Find where the given text appears and provide that cell's center as (x, y) coordinate. 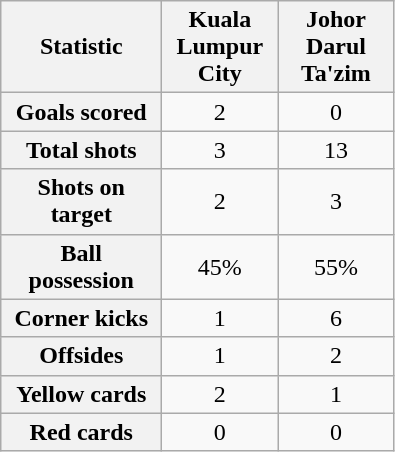
Goals scored (82, 112)
Yellow cards (82, 394)
Kuala Lumpur City (220, 47)
Offsides (82, 356)
Ball possession (82, 266)
55% (336, 266)
Statistic (82, 47)
Johor Darul Ta'zim (336, 47)
13 (336, 150)
Corner kicks (82, 318)
45% (220, 266)
Shots on target (82, 202)
Red cards (82, 432)
6 (336, 318)
Total shots (82, 150)
